Return [x, y] of the center of cell containing provided text 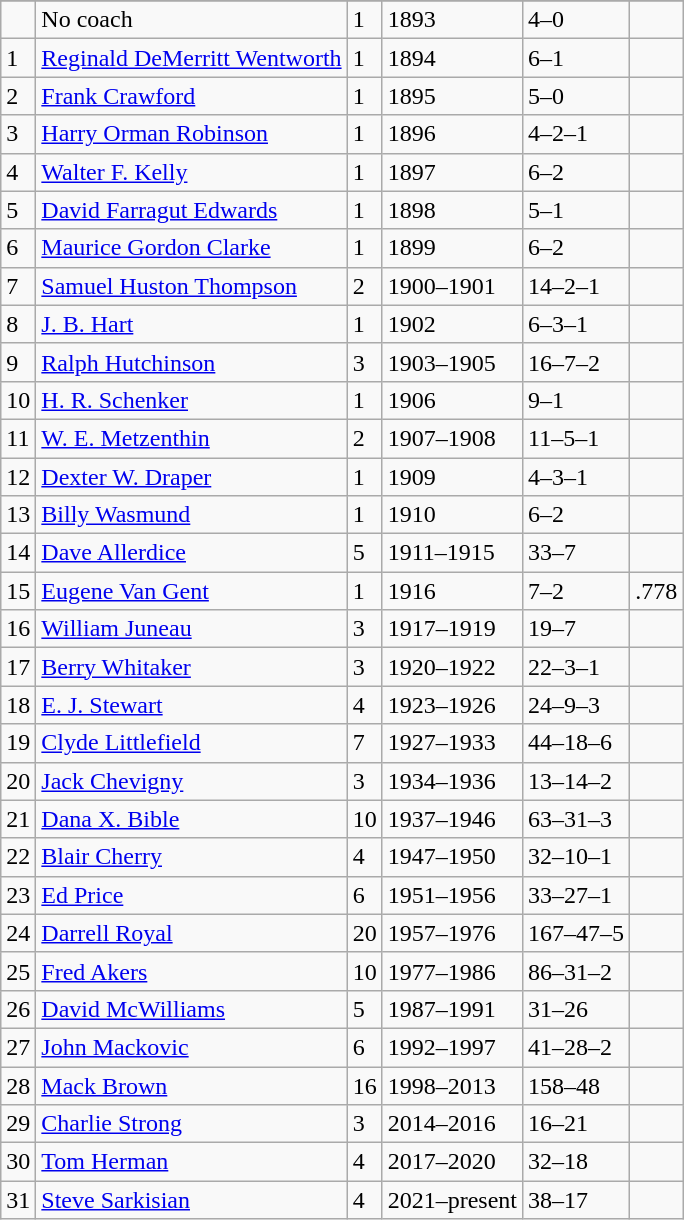
David McWilliams [192, 1009]
4–3–1 [576, 477]
23 [18, 895]
25 [18, 971]
32–18 [576, 1162]
19 [18, 743]
1900–1901 [452, 286]
1893 [452, 20]
167–47–5 [576, 933]
1897 [452, 172]
18 [18, 705]
13–14–2 [576, 781]
16–21 [576, 1124]
Ralph Hutchinson [192, 362]
1903–1905 [452, 362]
24–9–3 [576, 705]
158–48 [576, 1085]
Berry Whitaker [192, 667]
.778 [656, 591]
1907–1908 [452, 438]
19–7 [576, 629]
6–1 [576, 58]
Darrell Royal [192, 933]
5–1 [576, 210]
2014–2016 [452, 1124]
E. J. Stewart [192, 705]
Dexter W. Draper [192, 477]
22–3–1 [576, 667]
Samuel Huston Thompson [192, 286]
1992–1997 [452, 1047]
11–5–1 [576, 438]
30 [18, 1162]
1923–1926 [452, 705]
1947–1950 [452, 857]
1902 [452, 324]
1894 [452, 58]
5–0 [576, 96]
6–3–1 [576, 324]
John Mackovic [192, 1047]
J. B. Hart [192, 324]
Eugene Van Gent [192, 591]
4–2–1 [576, 134]
33–27–1 [576, 895]
Clyde Littlefield [192, 743]
21 [18, 819]
Steve Sarkisian [192, 1200]
41–28–2 [576, 1047]
1937–1946 [452, 819]
29 [18, 1124]
1899 [452, 248]
33–7 [576, 553]
24 [18, 933]
W. E. Metzenthin [192, 438]
Ed Price [192, 895]
1957–1976 [452, 933]
1916 [452, 591]
Reginald DeMerritt Wentworth [192, 58]
1910 [452, 515]
Maurice Gordon Clarke [192, 248]
Walter F. Kelly [192, 172]
David Farragut Edwards [192, 210]
11 [18, 438]
86–31–2 [576, 971]
14–2–1 [576, 286]
1909 [452, 477]
Billy Wasmund [192, 515]
16–7–2 [576, 362]
26 [18, 1009]
Fred Akers [192, 971]
1906 [452, 400]
8 [18, 324]
1920–1922 [452, 667]
63–31–3 [576, 819]
H. R. Schenker [192, 400]
1987–1991 [452, 1009]
Frank Crawford [192, 96]
1927–1933 [452, 743]
1917–1919 [452, 629]
31 [18, 1200]
44–18–6 [576, 743]
38–17 [576, 1200]
Mack Brown [192, 1085]
4–0 [576, 20]
Harry Orman Robinson [192, 134]
13 [18, 515]
1911–1915 [452, 553]
1895 [452, 96]
Dave Allerdice [192, 553]
1934–1936 [452, 781]
1977–1986 [452, 971]
2021–present [452, 1200]
1998–2013 [452, 1085]
Jack Chevigny [192, 781]
Dana X. Bible [192, 819]
No coach [192, 20]
7–2 [576, 591]
28 [18, 1085]
2017–2020 [452, 1162]
22 [18, 857]
12 [18, 477]
31–26 [576, 1009]
32–10–1 [576, 857]
1898 [452, 210]
9 [18, 362]
Blair Cherry [192, 857]
Tom Herman [192, 1162]
William Juneau [192, 629]
1896 [452, 134]
9–1 [576, 400]
Charlie Strong [192, 1124]
1951–1956 [452, 895]
15 [18, 591]
17 [18, 667]
14 [18, 553]
27 [18, 1047]
